Provide the [X, Y] coordinate of the cell's center where the given text is located.  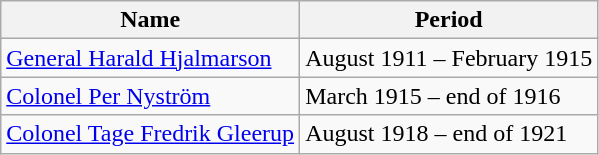
Period [449, 20]
August 1918 – end of 1921 [449, 134]
Colonel Tage Fredrik Gleerup [150, 134]
March 1915 – end of 1916 [449, 96]
General Harald Hjalmarson [150, 58]
Colonel Per Nyström [150, 96]
Name [150, 20]
August 1911 – February 1915 [449, 58]
